Find where the given text appears and provide that cell's center as (X, Y) coordinate. 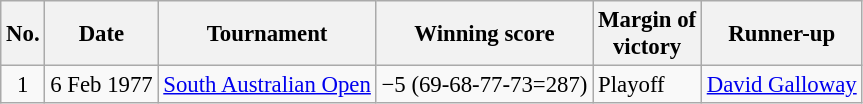
Playoff (648, 85)
Winning score (484, 34)
6 Feb 1977 (102, 85)
Date (102, 34)
David Galloway (782, 85)
Margin ofvictory (648, 34)
1 (23, 85)
Tournament (267, 34)
Runner-up (782, 34)
No. (23, 34)
−5 (69-68-77-73=287) (484, 85)
South Australian Open (267, 85)
